Determine the (X, Y) coordinate at the center of the cell enclosing the given text.  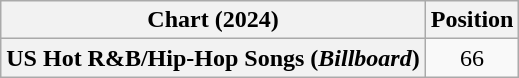
US Hot R&B/Hip-Hop Songs (Billboard) (213, 58)
Position (472, 20)
66 (472, 58)
Chart (2024) (213, 20)
